Pinpoint the cell where the given text exists, returning its (X, Y) midpoint coordinate. 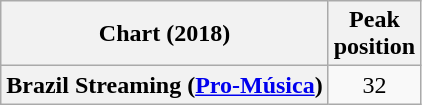
Brazil Streaming (Pro-Música) (164, 85)
32 (374, 85)
Chart (2018) (164, 34)
Peakposition (374, 34)
